Pinpoint the cell where the given text exists, returning its [X, Y] midpoint coordinate. 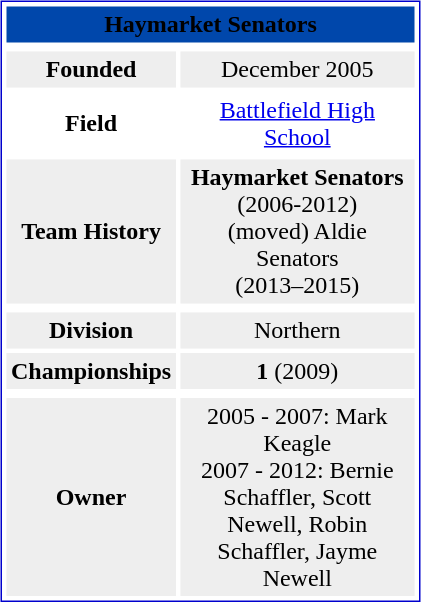
Battlefield High School [297, 124]
Field [90, 124]
Founded [90, 70]
Championships [90, 371]
2005 - 2007: Mark Keagle2007 - 2012: Bernie Schaffler, Scott Newell, Robin Schaffler, Jayme Newell [297, 497]
Owner [90, 497]
Northern [297, 330]
Haymarket Senators (2006-2012) (moved) Aldie Senators (2013–2015) [297, 232]
Team History [90, 232]
Division [90, 330]
Haymarket Senators [210, 24]
December 2005 [297, 70]
1 (2009) [297, 371]
